Output the [x, y] coordinate of the center of the cell containing the given text.  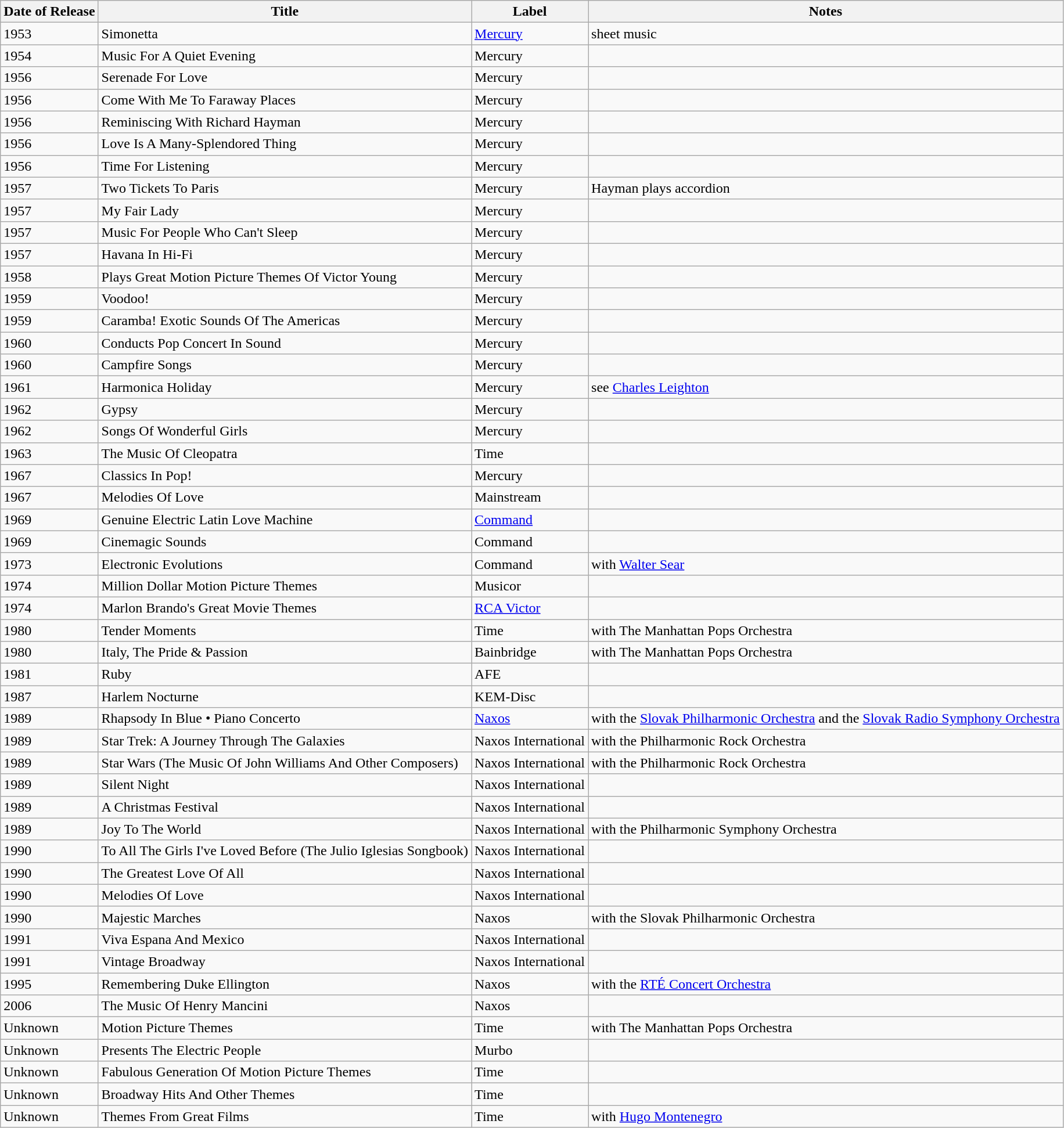
with Hugo Montenegro [826, 1116]
Come With Me To Faraway Places [285, 100]
with the Slovak Philharmonic Orchestra [826, 917]
1995 [49, 984]
Cinemagic Sounds [285, 542]
Vintage Broadway [285, 961]
1963 [49, 453]
Classics In Pop! [285, 475]
The Music Of Henry Mancini [285, 1006]
Caramba! Exotic Sounds Of The Americas [285, 321]
1958 [49, 277]
Harmonica Holiday [285, 387]
Themes From Great Films [285, 1116]
1961 [49, 387]
RCA Victor [530, 608]
Genuine Electric Latin Love Machine [285, 520]
Reminiscing With Richard Hayman [285, 122]
Bainbridge [530, 653]
Star Wars (The Music Of John Williams And Other Composers) [285, 763]
Rhapsody In Blue • Piano Concerto [285, 719]
The Greatest Love Of All [285, 873]
Two Tickets To Paris [285, 188]
Campfire Songs [285, 365]
Musicor [530, 586]
Italy, The Pride & Passion [285, 653]
with the RTÉ Concert Orchestra [826, 984]
Remembering Duke Ellington [285, 984]
see Charles Leighton [826, 387]
KEM-Disc [530, 697]
Time For Listening [285, 166]
Fabulous Generation Of Motion Picture Themes [285, 1072]
Presents The Electric People [285, 1050]
Harlem Nocturne [285, 697]
Majestic Marches [285, 917]
Date of Release [49, 12]
Songs Of Wonderful Girls [285, 431]
Hayman plays accordion [826, 188]
AFE [530, 675]
Gypsy [285, 409]
Marlon Brando's Great Movie Themes [285, 608]
To All The Girls I've Loved Before (The Julio Iglesias Songbook) [285, 851]
Tender Moments [285, 630]
Ruby [285, 675]
Star Trek: A Journey Through The Galaxies [285, 741]
Mainstream [530, 498]
The Music Of Cleopatra [285, 453]
Million Dollar Motion Picture Themes [285, 586]
Electronic Evolutions [285, 564]
1973 [49, 564]
Voodoo! [285, 299]
Viva Espana And Mexico [285, 939]
Music For People Who Can't Sleep [285, 232]
Silent Night [285, 785]
2006 [49, 1006]
1954 [49, 56]
Notes [826, 12]
Label [530, 12]
Murbo [530, 1050]
with the Slovak Philharmonic Orchestra and the Slovak Radio Symphony Orchestra [826, 719]
1953 [49, 34]
Music For A Quiet Evening [285, 56]
1987 [49, 697]
1981 [49, 675]
Simonetta [285, 34]
Love Is A Many-Splendored Thing [285, 144]
Joy To The World [285, 829]
A Christmas Festival [285, 807]
Conducts Pop Concert In Sound [285, 343]
sheet music [826, 34]
Serenade For Love [285, 78]
Title [285, 12]
Broadway Hits And Other Themes [285, 1094]
with the Philharmonic Symphony Orchestra [826, 829]
My Fair Lady [285, 210]
Motion Picture Themes [285, 1028]
with Walter Sear [826, 564]
Havana In Hi-Fi [285, 254]
Plays Great Motion Picture Themes Of Victor Young [285, 277]
